For the text-containing cell, return its midpoint in [x, y] coordinate format. 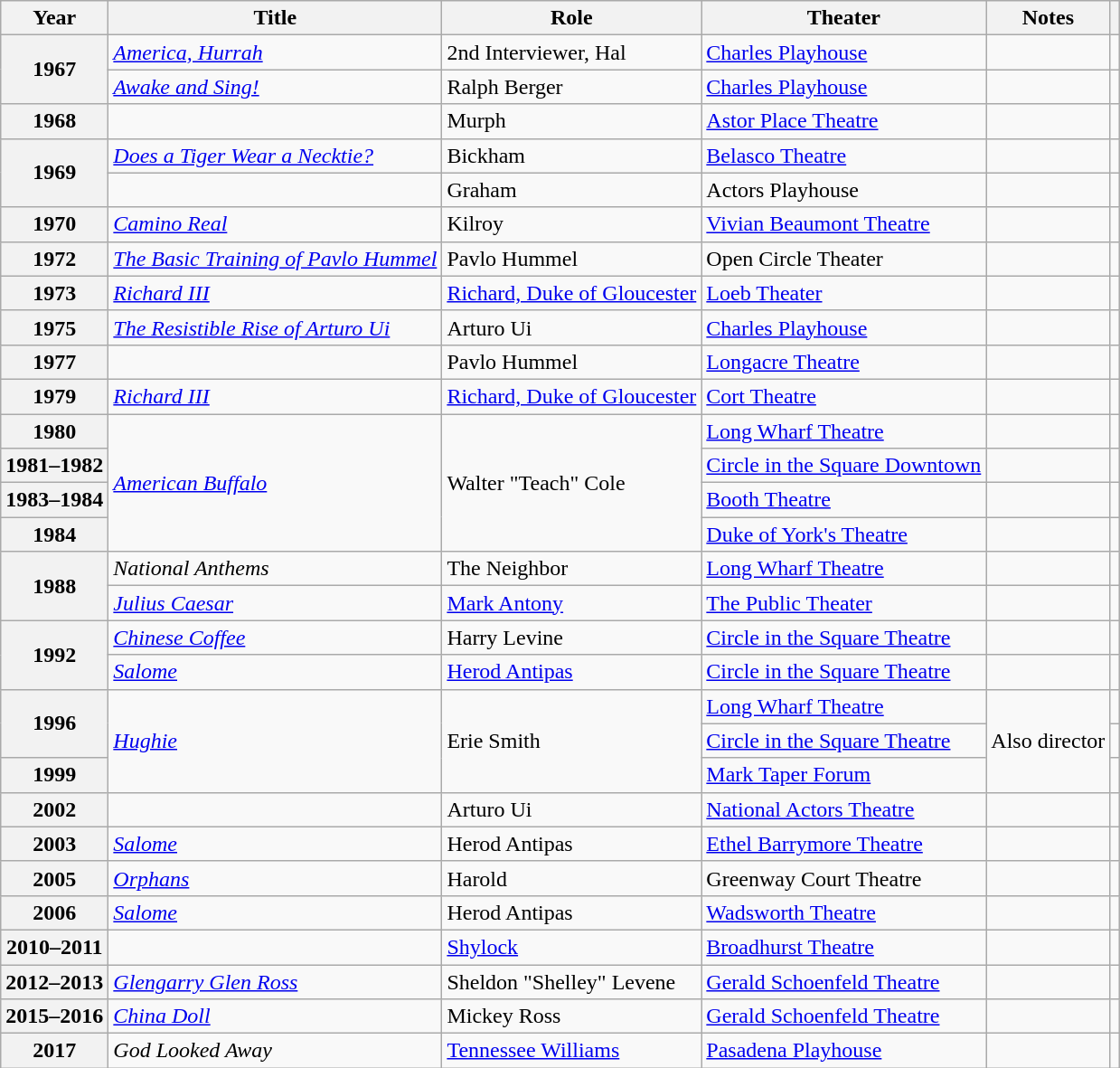
Sheldon "Shelley" Levene [571, 981]
Loeb Theater [844, 293]
Erie Smith [571, 741]
2005 [54, 878]
Astor Place Theatre [844, 121]
2002 [54, 809]
God Looked Away [275, 1051]
1999 [54, 775]
Longacre Theatre [844, 362]
Julius Caesar [275, 603]
Pasadena Playhouse [844, 1051]
1969 [54, 173]
Chinese Coffee [275, 638]
Greenway Court Theatre [844, 878]
2017 [54, 1051]
Ralph Berger [571, 87]
1970 [54, 224]
1996 [54, 723]
1980 [54, 431]
1992 [54, 655]
Murph [571, 121]
America, Hurrah [275, 52]
2006 [54, 912]
Notes [1049, 18]
Theater [844, 18]
The Basic Training of Pavlo Hummel [275, 259]
Open Circle Theater [844, 259]
Mark Taper Forum [844, 775]
2003 [54, 844]
Does a Tiger Wear a Necktie? [275, 156]
Harry Levine [571, 638]
1967 [54, 70]
Vivian Beaumont Theatre [844, 224]
2012–2013 [54, 981]
1988 [54, 586]
Camino Real [275, 224]
National Actors Theatre [844, 809]
American Buffalo [275, 483]
1979 [54, 396]
Year [54, 18]
Ethel Barrymore Theatre [844, 844]
1975 [54, 327]
Orphans [275, 878]
Actors Playhouse [844, 190]
Awake and Sing! [275, 87]
Tennessee Williams [571, 1051]
1972 [54, 259]
National Anthems [275, 569]
Glengarry Glen Ross [275, 981]
Cort Theatre [844, 396]
The Resistible Rise of Arturo Ui [275, 327]
Harold [571, 878]
1984 [54, 534]
1977 [54, 362]
The Neighbor [571, 569]
2010–2011 [54, 947]
Hughie [275, 741]
Circle in the Square Downtown [844, 466]
Duke of York's Theatre [844, 534]
Title [275, 18]
1981–1982 [54, 466]
Bickham [571, 156]
Role [571, 18]
China Doll [275, 1016]
2nd Interviewer, Hal [571, 52]
Walter "Teach" Cole [571, 483]
Shylock [571, 947]
1968 [54, 121]
Mark Antony [571, 603]
2015–2016 [54, 1016]
Belasco Theatre [844, 156]
The Public Theater [844, 603]
Wadsworth Theatre [844, 912]
Broadhurst Theatre [844, 947]
Booth Theatre [844, 500]
1983–1984 [54, 500]
Graham [571, 190]
1973 [54, 293]
Also director [1049, 741]
Kilroy [571, 224]
Mickey Ross [571, 1016]
